Extract the (X, Y) coordinate from the center of the cell holding the provided text.  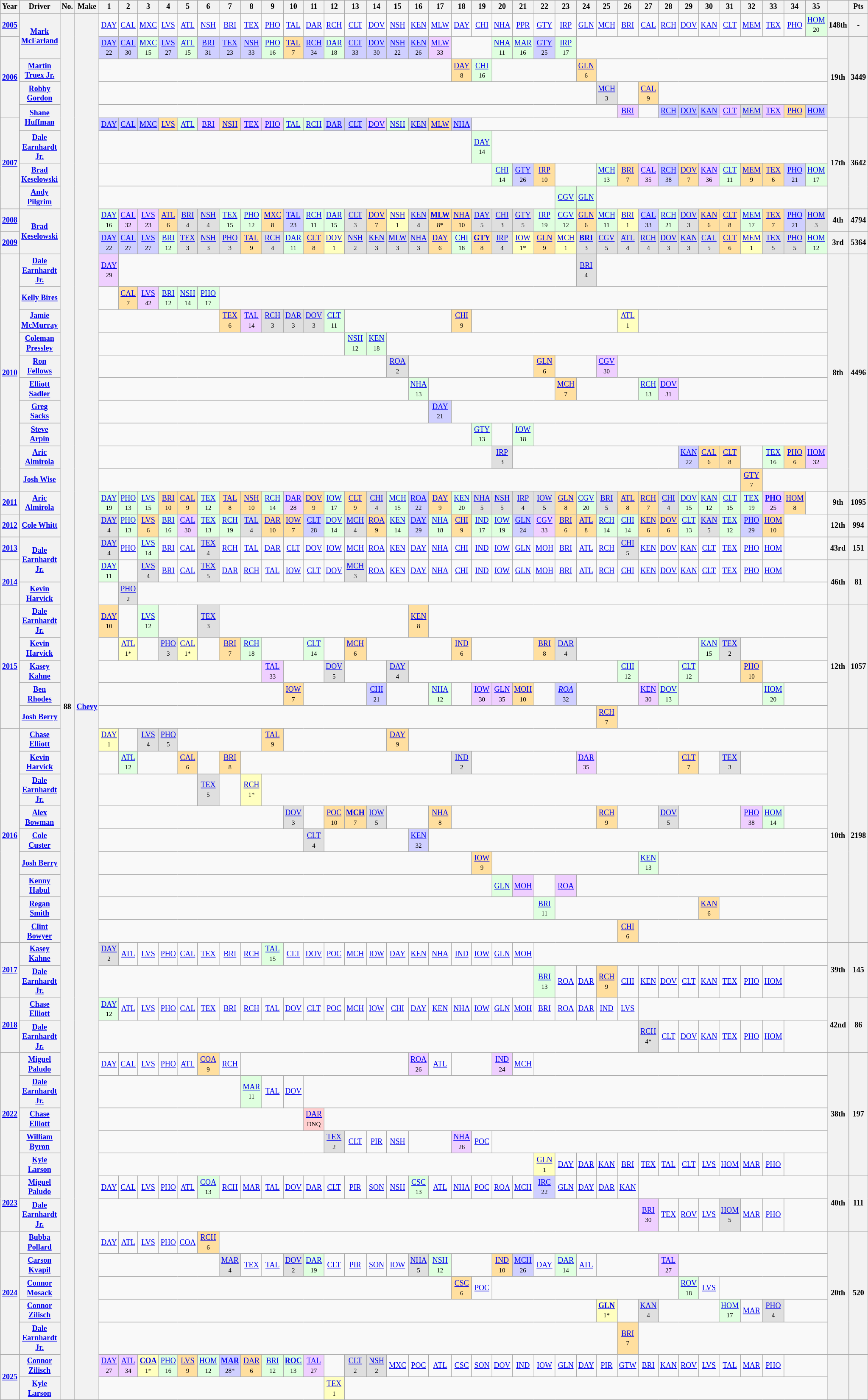
COA13 (209, 1187)
34 (795, 7)
DAY14 (482, 147)
GLN9 (544, 243)
GTY26 (523, 175)
CGV20 (586, 503)
HOM14 (773, 818)
IRP19 (544, 220)
Andy Pilgrim (39, 198)
IND2 (462, 763)
13 (355, 7)
BRI16 (168, 526)
LVS15 (148, 503)
BRI31 (209, 48)
35 (816, 7)
12 (334, 7)
10th (838, 835)
81 (858, 582)
2017 (10, 970)
CLT3 (355, 220)
GLN1 (544, 1165)
3 (148, 7)
MXC8 (273, 220)
NHA12 (440, 694)
PHO6 (795, 457)
KEN20 (462, 503)
Connor Mosack (39, 1288)
CGV5 (607, 243)
2006 (10, 77)
3449 (858, 77)
BRI13 (544, 981)
ATL12 (128, 763)
KAN12 (709, 503)
HOM8 (795, 503)
Pts (858, 7)
16 (419, 7)
2009 (10, 243)
DAR11 (293, 243)
GTY25 (544, 48)
148th (838, 25)
IOW17 (334, 503)
MCH11 (607, 220)
9th (838, 503)
2018 (10, 1025)
MLW3 (398, 243)
RCH38 (669, 175)
Martin Truex Jr. (39, 70)
IOW1* (523, 243)
IOW30 (482, 694)
CLT9 (355, 503)
ATL6 (168, 220)
TAL7 (293, 48)
1095 (858, 503)
DAY8 (462, 70)
TEX23 (230, 48)
HOM5 (730, 1215)
Ben Rhodes (39, 694)
ATL1* (128, 649)
KAN4 (648, 1311)
CAL33 (648, 220)
DAY10 (109, 621)
BRI11 (544, 908)
27 (648, 7)
2011 (10, 503)
IND17 (482, 526)
5364 (858, 243)
28 (669, 7)
COA1* (148, 1366)
DOV9 (314, 503)
CLT2 (355, 1366)
TAL15 (273, 954)
5 (187, 7)
GLN35 (502, 694)
DOV6 (669, 526)
2 (128, 7)
IRP (566, 25)
MCH15 (398, 503)
TEX19 (751, 503)
TEX7 (773, 220)
IRP17 (566, 48)
NSH14 (187, 298)
CSC (462, 1366)
PHO29 (751, 526)
Elliott Sadler (39, 389)
MLW8* (440, 220)
DOV1 (334, 243)
IND6 (462, 649)
46th (838, 582)
151 (858, 548)
23 (566, 7)
Driver (39, 7)
2005 (10, 25)
520 (858, 1293)
4th (838, 220)
2013 (10, 548)
20th (838, 1293)
ROA9 (377, 526)
18 (462, 7)
DOV30 (377, 48)
2016 (10, 835)
DAR15 (334, 220)
Carson Kvapil (39, 1265)
TEX13 (209, 526)
NHA3 (419, 243)
HOM10 (773, 526)
HOM32 (816, 457)
NSH1 (398, 220)
IND24 (502, 1064)
Jamie McMurray (39, 321)
TEX1 (334, 1389)
MAR11 (251, 1091)
111 (858, 1203)
3642 (858, 164)
Kenny Habul (39, 886)
20 (502, 7)
2010 (10, 373)
NHA13 (419, 389)
29 (689, 7)
PHO12 (251, 220)
PHO38 (751, 818)
Ron Fellows (39, 366)
MOH10 (523, 694)
KAN22 (689, 457)
TAL23 (293, 220)
LVS6 (148, 526)
31 (730, 7)
2015 (10, 666)
CLT4 (314, 840)
CLT12 (689, 671)
MLW33 (440, 48)
CSC13 (419, 1187)
DAR18 (334, 48)
LVS9 (187, 1366)
Mark McFarland (39, 36)
2024 (10, 1293)
CHI21 (377, 694)
26 (628, 7)
DOV14 (334, 526)
NHA26 (462, 1142)
CLT14 (314, 649)
ATL4 (628, 243)
Alex Bowman (39, 818)
NSH22 (398, 48)
KEN18 (377, 343)
197 (858, 1114)
MAR16 (523, 48)
38th (838, 1114)
Bubba Pollard (39, 1242)
Make (87, 7)
30 (709, 7)
994 (858, 526)
RCH13 (648, 389)
21 (523, 7)
MCH13 (607, 175)
ROV18 (689, 1288)
KEN14 (398, 526)
ROA26 (419, 1064)
BRI1 (628, 220)
TAL4 (251, 526)
2008 (10, 220)
DAY5 (482, 220)
William Byron (39, 1142)
43rd (838, 548)
TEX16 (773, 457)
42nd (838, 1025)
DOV31 (669, 389)
Year (10, 7)
10 (293, 7)
145 (858, 970)
MCH4 (355, 526)
IRC22 (544, 1187)
GTY5 (523, 220)
MCH26 (523, 1265)
19 (482, 7)
POC10 (334, 818)
DAR4 (566, 649)
KAN15 (709, 649)
CGV12 (566, 220)
DAR35 (586, 763)
22 (544, 7)
DAR6 (251, 1366)
CHI12 (628, 671)
TEX4 (209, 548)
KEN13 (648, 863)
NSH10 (251, 503)
4 (168, 7)
2012 (10, 526)
KEN3 (377, 243)
RCH11 (314, 220)
88 (67, 707)
IND10 (502, 1265)
RCH21 (669, 220)
- (858, 25)
NHA18 (440, 526)
BRI3 (586, 243)
Steve Arpin (39, 434)
ATL34 (128, 1366)
NSH5 (502, 503)
DAY19 (109, 503)
CAL1* (187, 649)
RCH4* (648, 1036)
8 (251, 7)
19th (838, 77)
PHO4 (773, 1311)
ROA22 (419, 503)
NSH3 (209, 243)
DARDNQ (314, 1119)
KEN26 (419, 48)
CGV30 (607, 366)
IRP10 (544, 175)
DAY2 (109, 954)
GTY7 (751, 480)
TEX15 (230, 220)
2014 (10, 582)
BRI6 (566, 526)
GTY8 (482, 243)
1057 (858, 666)
MEM9 (751, 175)
MEM1 (751, 243)
RCH18 (251, 649)
ROA2 (398, 366)
39th (838, 970)
DAR3 (293, 321)
Greg Sacks (39, 412)
LVS12 (148, 621)
DAY21 (440, 412)
4794 (858, 220)
6 (209, 7)
24 (586, 7)
1 (109, 7)
7 (230, 7)
NSH4 (209, 220)
17th (838, 164)
CLT33 (355, 48)
Shane Huffman (39, 118)
RCH6 (209, 1242)
CLT6 (730, 243)
CAL35 (648, 175)
DAR14 (566, 1265)
KAN5 (709, 526)
DAY6 (440, 243)
CHI16 (482, 70)
2007 (10, 164)
33 (773, 7)
NHA8 (440, 818)
PPR (523, 25)
LVS14 (148, 548)
RCH34 (314, 48)
IOW18 (523, 434)
MAR4 (230, 1265)
Cole Custer (39, 840)
IRP3 (502, 457)
GLN24 (523, 526)
HOM3 (816, 220)
MXC15 (148, 48)
CHI5 (628, 548)
COA9 (209, 1064)
17 (440, 7)
CLT15 (730, 503)
Josh Wise (39, 480)
MCH1 (566, 243)
Cole Whitt (39, 526)
PHO10 (751, 671)
Regan Smith (39, 908)
GTW (628, 1366)
No. (67, 7)
CSC6 (462, 1288)
8th (838, 373)
COA (187, 1242)
DOV13 (669, 694)
4496 (858, 373)
CGV (566, 198)
BRI30 (648, 1215)
CLT28 (314, 526)
3rd (838, 243)
DAY1 (109, 740)
15 (398, 7)
ROA32 (566, 694)
CAL27 (128, 243)
RCH19 (230, 526)
14 (377, 7)
11 (314, 7)
CLT7 (689, 763)
PHO2 (128, 594)
ROC13 (293, 1366)
40th (838, 1203)
DAY16 (109, 220)
KEN6 (648, 526)
Chevy (87, 707)
TAL14 (251, 321)
KEN32 (419, 840)
2023 (10, 1203)
CHI18 (462, 243)
CHI3 (502, 220)
PHO17 (209, 298)
KEN8 (419, 621)
KAN3 (689, 243)
Clint Bowyer (39, 931)
NSH33 (251, 48)
IOW19 (502, 526)
PHO25 (773, 503)
GLN1* (607, 1311)
NHA10 (462, 220)
LVS23 (148, 220)
KEN30 (648, 694)
MAR28* (230, 1366)
CHI6 (628, 931)
DOV2 (293, 1265)
CLT13 (689, 526)
9 (273, 7)
BRI10 (168, 503)
DAY27 (109, 1366)
Coleman Pressley (39, 343)
Kelly Bires (39, 298)
2198 (858, 835)
RCH1* (251, 790)
CAL5 (709, 243)
2025 (10, 1377)
RCH3 (273, 321)
DAY12 (109, 1009)
CAL7 (128, 298)
MEM17 (751, 220)
LVS42 (148, 298)
NHA11 (502, 48)
GLN8 (566, 503)
DAR28 (293, 503)
86 (858, 1025)
25 (607, 7)
DAR19 (314, 1265)
GTY (544, 25)
KEN4 (419, 220)
ATL15 (187, 48)
CGV33 (544, 526)
ATL1 (628, 321)
TAL33 (273, 671)
DAR10 (273, 526)
BRI5 (607, 503)
32 (751, 7)
KAN36 (709, 175)
2022 (10, 1114)
Robby Gordon (39, 93)
DAY11 (109, 571)
CAL32 (128, 220)
GTY13 (482, 434)
MCH6 (355, 649)
IOW9 (482, 863)
TAL8 (230, 503)
DOV15 (689, 503)
